From the cell containing the given text, extract its center point as [X, Y] coordinate. 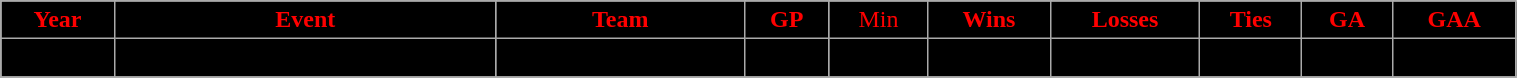
Team [620, 20]
Min [878, 20]
GA [1347, 20]
Losses [1124, 20]
120 [878, 58]
Year [58, 20]
Under 18 Nationals [305, 58]
Ties [1251, 20]
Wins [988, 20]
Ontario Red [620, 58]
GAA [1454, 20]
2009 [58, 58]
1.00 [1454, 58]
Event [305, 20]
GP [786, 20]
